Detect which cell encompasses the target text, then output its (x, y) center coordinate. 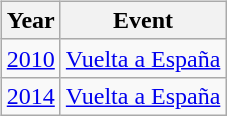
2010 (30, 58)
Year (30, 20)
2014 (30, 96)
Event (143, 20)
